Locate the cell with the specified text and output its [X, Y] center coordinate. 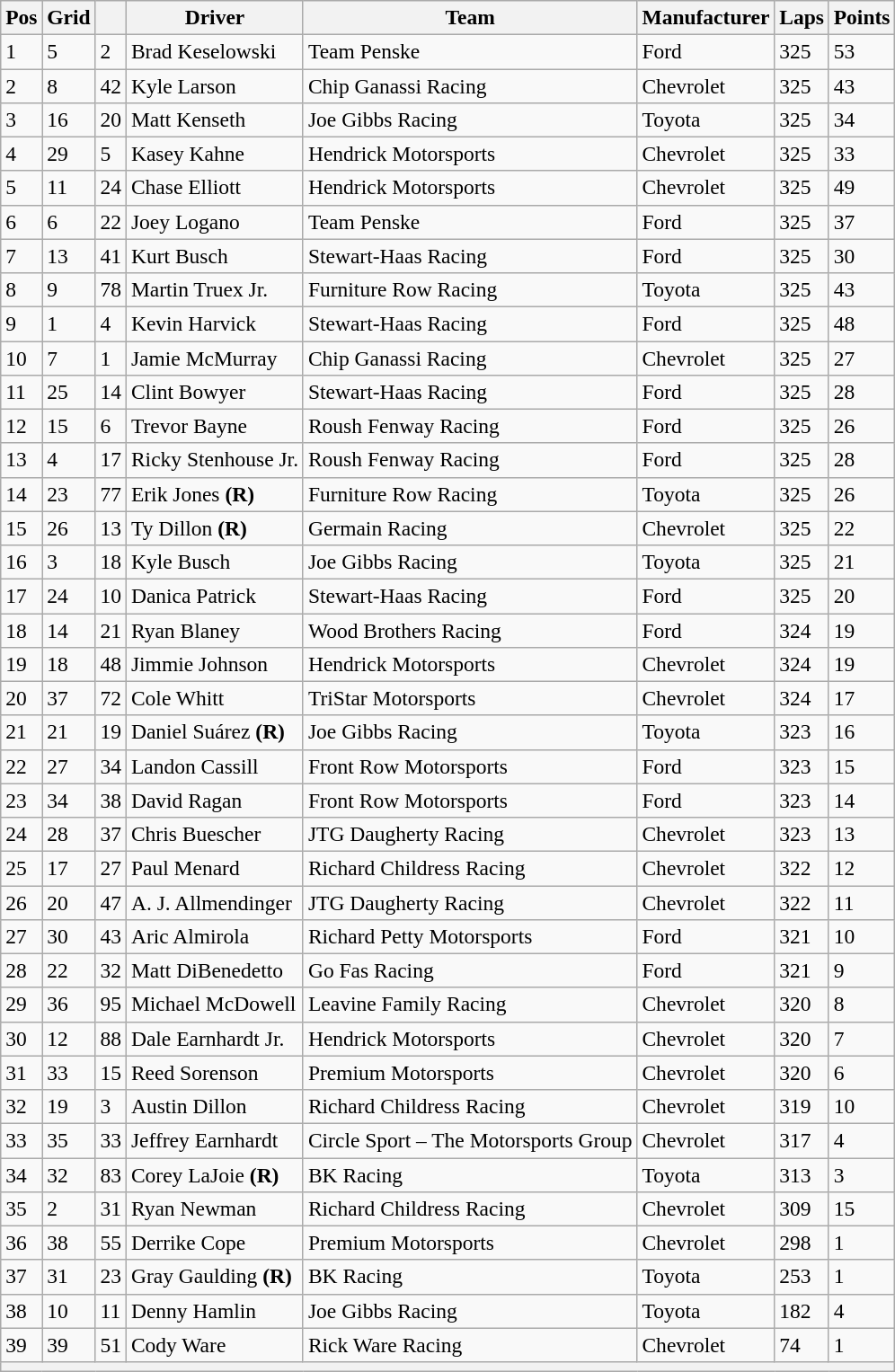
Kurt Busch [214, 256]
Corey LaJoie (R) [214, 1174]
Ryan Blaney [214, 630]
Gray Gaulding (R) [214, 1277]
Kyle Larson [214, 85]
Jimmie Johnson [214, 664]
317 [802, 1140]
77 [111, 494]
Chris Buescher [214, 834]
319 [802, 1106]
49 [862, 188]
Derrike Cope [214, 1243]
309 [802, 1208]
Chase Elliott [214, 188]
Matt DiBenedetto [214, 970]
Kyle Busch [214, 562]
78 [111, 289]
Manufacturer [706, 17]
55 [111, 1243]
Rick Ware Racing [470, 1345]
Paul Menard [214, 868]
Joey Logano [214, 222]
Clint Bowyer [214, 392]
Trevor Bayne [214, 426]
Go Fas Racing [470, 970]
Aric Almirola [214, 936]
Driver [214, 17]
Pos [22, 17]
A. J. Allmendinger [214, 902]
72 [111, 698]
41 [111, 256]
Circle Sport – The Motorsports Group [470, 1140]
Richard Petty Motorsports [470, 936]
Ty Dillon (R) [214, 528]
Danica Patrick [214, 596]
95 [111, 1005]
Points [862, 17]
Team [470, 17]
Jamie McMurray [214, 358]
Germain Racing [470, 528]
83 [111, 1174]
182 [802, 1311]
Kevin Harvick [214, 323]
Grid [68, 17]
42 [111, 85]
Daniel Suárez (R) [214, 732]
Michael McDowell [214, 1005]
Austin Dillon [214, 1106]
253 [802, 1277]
Dale Earnhardt Jr. [214, 1039]
Erik Jones (R) [214, 494]
Jeffrey Earnhardt [214, 1140]
Brad Keselowski [214, 51]
53 [862, 51]
TriStar Motorsports [470, 698]
Reed Sorenson [214, 1073]
David Ragan [214, 801]
47 [111, 902]
Wood Brothers Racing [470, 630]
88 [111, 1039]
Ryan Newman [214, 1208]
Cody Ware [214, 1345]
74 [802, 1345]
Laps [802, 17]
Denny Hamlin [214, 1311]
Leavine Family Racing [470, 1005]
Ricky Stenhouse Jr. [214, 460]
Cole Whitt [214, 698]
Kasey Kahne [214, 154]
298 [802, 1243]
313 [802, 1174]
51 [111, 1345]
Martin Truex Jr. [214, 289]
Landon Cassill [214, 766]
Matt Kenseth [214, 119]
